Extract the [x, y] coordinate from the center of the cell holding the provided text.  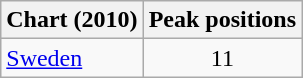
Peak positions [222, 20]
Sweden [72, 58]
Chart (2010) [72, 20]
11 [222, 58]
